Return the [x, y] coordinate for the center point of the cell that contains the specified text.  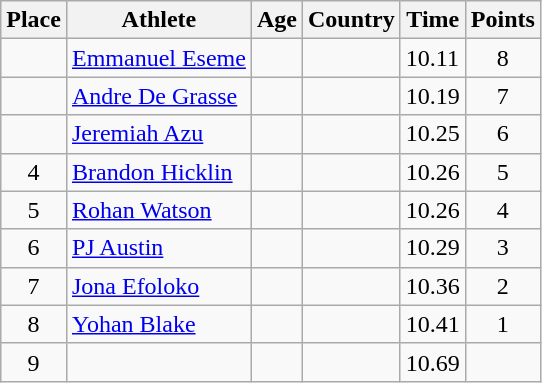
10.25 [432, 134]
Time [432, 20]
Jona Efoloko [158, 286]
Brandon Hicklin [158, 172]
Place [34, 20]
10.69 [432, 362]
Andre De Grasse [158, 96]
2 [502, 286]
Athlete [158, 20]
Country [352, 20]
Emmanuel Eseme [158, 58]
10.29 [432, 248]
Age [276, 20]
Points [502, 20]
10.11 [432, 58]
10.36 [432, 286]
Rohan Watson [158, 210]
10.41 [432, 324]
10.19 [432, 96]
1 [502, 324]
PJ Austin [158, 248]
3 [502, 248]
Yohan Blake [158, 324]
Jeremiah Azu [158, 134]
9 [34, 362]
